Return [x, y] of the center of cell containing provided text 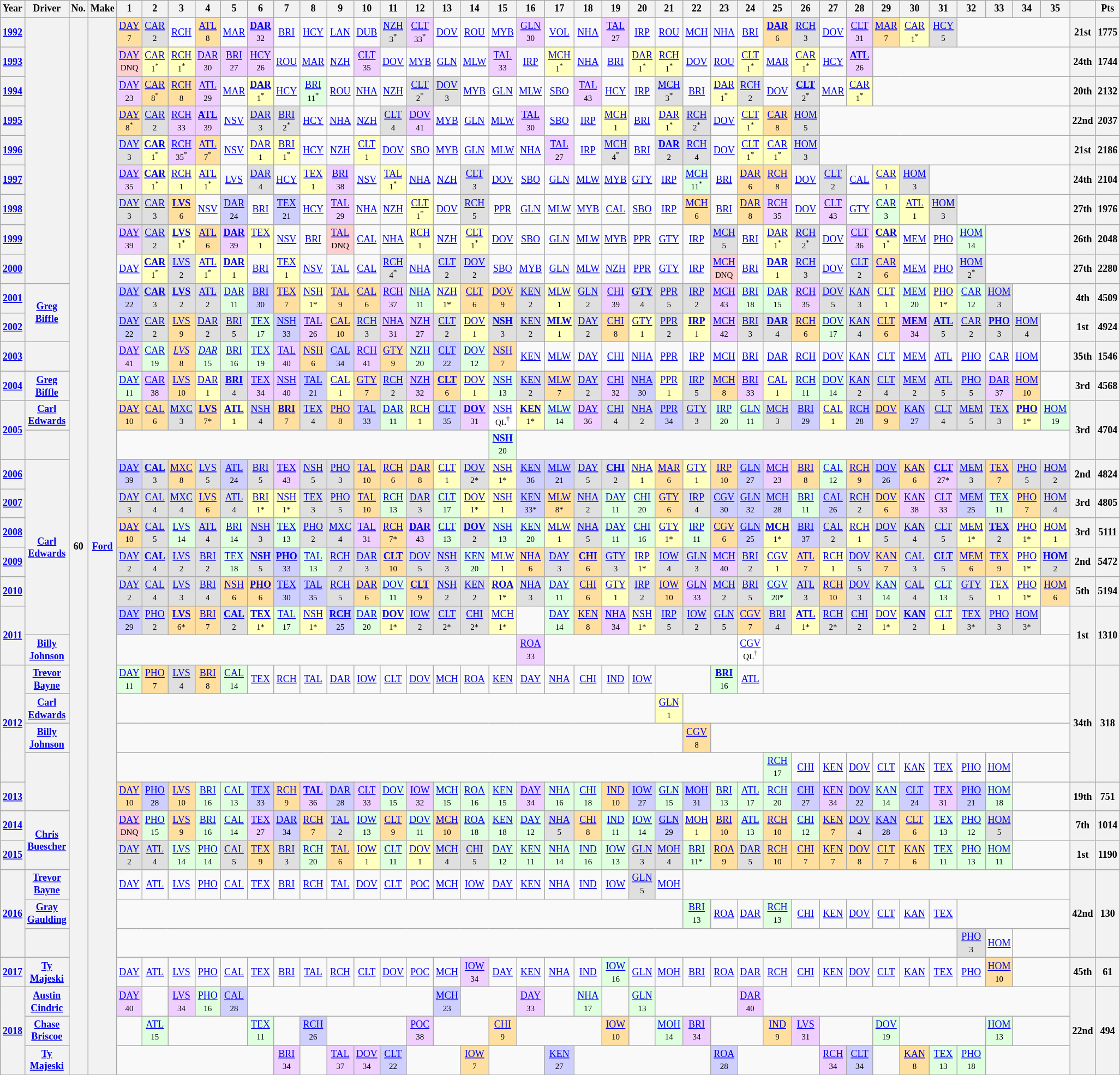
RCH35* [182, 151]
Pts [1107, 9]
KEN27 [559, 1060]
17 [559, 9]
33 [999, 9]
GLN33 [697, 592]
TEX3* [971, 620]
KEN18 [503, 826]
NZH32 [420, 386]
318 [1107, 724]
CGV20* [778, 592]
HCY5 [944, 32]
45th [1082, 972]
42nd [1082, 913]
2186 [1107, 151]
4824 [1107, 474]
LVS5 [207, 474]
RCH26 [313, 1031]
4 [207, 9]
1998 [13, 210]
ATL3 [805, 592]
CHI18 [588, 797]
8 [313, 9]
2018 [13, 1031]
CAL26 [833, 504]
CLT17 [447, 504]
MCH10 [447, 826]
DOV2* [475, 474]
CAR8 [778, 121]
TEX27 [261, 826]
2104 [1107, 180]
1994 [13, 91]
MOH14 [669, 1031]
7 [286, 9]
MLW14 [559, 415]
ROA33 [530, 650]
TEX31 [944, 797]
MCH43 [724, 298]
22 [697, 9]
KAN7 [886, 562]
5472 [1107, 562]
CAL12 [833, 474]
GLN13 [642, 1002]
12 [420, 9]
1546 [1107, 357]
GTY7 [367, 386]
TAL9 [340, 298]
BRI14 [234, 533]
1310 [1107, 635]
BRI10 [724, 826]
IND16 [588, 855]
TAL37 [340, 1060]
18 [588, 9]
1775 [1107, 32]
ROA18 [475, 826]
MCH4 [447, 855]
KEN8 [588, 620]
RCH25 [340, 620]
DAR24 [234, 210]
CGV1 [778, 562]
CAR8* [155, 91]
2013 [13, 797]
MAR6 [669, 474]
TAL35 [313, 592]
NSH33 [286, 327]
GTY9 [393, 357]
MEM6 [971, 562]
4805 [1107, 504]
130 [1107, 913]
DOV31 [475, 415]
751 [1107, 797]
30 [914, 9]
TAL40 [286, 357]
NHA30 [642, 386]
Chase Briscoe [47, 1031]
RCH37 [393, 298]
IOW27 [642, 797]
KAN38 [914, 504]
MCH5 [724, 239]
CAR19 [155, 357]
KAN27 [914, 415]
CLT27* [944, 474]
Ford [103, 546]
NHA3 [530, 592]
DAY29 [129, 620]
5 [234, 9]
CAL28 [234, 1002]
MCHDNQ [724, 268]
NSH2 [447, 592]
TAL6 [340, 855]
TEX43 [286, 474]
ATL13 [751, 826]
KEN1* [530, 415]
DAY5 [588, 474]
2002 [13, 327]
2037 [1107, 121]
DAR32 [261, 32]
PHO6 [261, 592]
CHI12 [805, 826]
DAY40 [129, 1002]
1996 [13, 151]
CAL13 [234, 797]
5111 [1107, 533]
NHA1 [642, 474]
1190 [1107, 855]
NZH3* [393, 32]
CAR [999, 357]
CLT36 [860, 239]
4924 [1107, 327]
2007 [13, 504]
PPR1 [669, 386]
PHO12 [971, 826]
DAR30 [207, 62]
RCH11 [805, 386]
GLN27 [751, 474]
NSH4 [261, 415]
CHI5 [475, 855]
CAR6 [886, 268]
PHO8 [340, 415]
IOW4 [669, 562]
BRI27 [234, 62]
HOM2* [971, 268]
14 [475, 9]
CAR12 [971, 298]
PPR5 [669, 298]
CGV7 [751, 620]
ROA1* [503, 592]
DAY8* [129, 121]
POC38 [420, 1031]
DAR28 [340, 797]
2012 [13, 724]
TEX18 [234, 562]
MCH8 [724, 386]
CLT24 [914, 797]
34 [1027, 9]
TAL29 [340, 210]
PHO14 [207, 855]
1993 [13, 62]
CAR38 [155, 386]
Year [13, 9]
RCH17 [778, 767]
5194 [1107, 592]
PPR2 [669, 327]
LVS1* [182, 239]
Austin Cindric [47, 1002]
IRP1 [697, 327]
IRP10 [724, 474]
TAL21 [313, 386]
DUB [367, 32]
MEM1* [971, 533]
20th [1082, 91]
KEN34 [833, 797]
ATL39 [207, 121]
IOW34 [475, 972]
2001 [13, 298]
1992 [13, 32]
NZH27 [420, 327]
HOM18 [999, 797]
1999 [13, 239]
Chris Buescher [47, 840]
PHO15 [155, 826]
31 [944, 9]
NHA11 [420, 298]
2005 [13, 430]
MOH31 [697, 797]
IRP20 [724, 415]
CLT31 [860, 32]
GLN1 [669, 709]
RCH41 [367, 357]
DAR43 [420, 533]
DOV6 [886, 504]
RCH34 [833, 1060]
GTY1* [669, 533]
MEM34 [914, 327]
27 [833, 9]
2016 [13, 913]
7th [1082, 826]
KAN3 [860, 298]
MEM20 [914, 298]
TAL30 [530, 121]
MLW8* [559, 504]
2003 [13, 357]
DAY23 [129, 91]
DOV15 [393, 797]
IOW14 [642, 826]
DAR20 [367, 620]
HOM1 [1056, 533]
GLN32 [751, 504]
CHI7 [805, 855]
HOM3* [1027, 620]
ATL24 [234, 474]
NZH1* [447, 298]
19 [616, 9]
ATL8 [207, 32]
TAL13 [313, 562]
1 [129, 9]
NSH20 [503, 445]
IRP1* [642, 562]
PHO13 [971, 855]
DOV22 [860, 797]
2008 [13, 533]
IRP11 [697, 533]
NHA6 [530, 562]
ATL7* [207, 151]
TEX21 [286, 210]
TEX33 [261, 797]
1976 [1107, 210]
KEN36 [530, 474]
CAL34 [340, 357]
1744 [1107, 62]
TEX1* [261, 620]
DAY35 [129, 180]
MCH6 [697, 210]
DAR5 [751, 855]
32 [971, 9]
GLN15 [669, 797]
ATL26 [860, 62]
MOH4 [669, 855]
19th [1082, 797]
PHO21 [971, 797]
MCH3 [778, 415]
2017 [13, 972]
TEX2 [999, 533]
TAL36 [313, 797]
NSH40 [286, 386]
NSH7 [503, 357]
TAL26 [313, 327]
KAN8 [914, 1060]
TAL1* [393, 180]
DOV19 [886, 1031]
2280 [1107, 268]
LVS31 [805, 1031]
CLT10 [393, 562]
ATL6 [207, 239]
4704 [1107, 430]
GLN2 [588, 298]
LVS6* [182, 620]
RCH7 [313, 826]
CHI2* [475, 620]
ATL7 [805, 562]
ROA9 [724, 855]
LVS3 [182, 592]
MCH1 [616, 121]
IOW16 [616, 972]
IND10 [616, 797]
BRI30 [261, 298]
MXC3 [182, 415]
21 [669, 9]
BRI2* [286, 121]
PHO33 [286, 562]
BRI18 [751, 298]
MEM3 [971, 474]
CLT34 [860, 1060]
TAL31 [367, 533]
GLN30 [530, 32]
HOM14 [971, 239]
RCH4 [697, 151]
DOV4 [860, 826]
MLW21 [559, 474]
1997 [13, 180]
IND9 [778, 1031]
4509 [1107, 298]
HOM13 [999, 1031]
TALDNQ [340, 239]
DOV14 [833, 386]
GTY6 [669, 504]
NZH20 [420, 357]
RCH28 [860, 415]
CHI32 [616, 386]
35 [1056, 9]
GLN25 [751, 533]
BRI33 [751, 386]
KAN28 [886, 826]
TAL17 [286, 620]
KEN15 [503, 797]
Gray Gaulding [47, 913]
Make [103, 9]
HCY26 [261, 62]
RCH33 [182, 121]
2006 [13, 474]
DOV17 [833, 327]
NHA31 [393, 327]
MCH3* [669, 91]
DOV34 [367, 1060]
DAY33 [530, 1002]
24 [751, 9]
16 [530, 9]
DOV26 [886, 474]
29 [886, 9]
61 [1107, 972]
LVS4 [182, 679]
DAY36 [588, 415]
2015 [13, 855]
2011 [13, 635]
MCH40 [724, 562]
IRP4 [697, 504]
ROA16 [475, 797]
ATL17 [751, 797]
DAR39 [234, 239]
6 [261, 9]
CLT7 [886, 855]
NHA17 [588, 1002]
DOV12 [475, 357]
GLN29 [669, 826]
MEM25 [971, 504]
MCH42 [724, 327]
KEN11 [530, 855]
CHI39 [616, 298]
DAY41 [129, 357]
BRI38 [340, 180]
CHI16 [642, 533]
MXC8 [182, 474]
NHA16 [559, 797]
DOV8 [860, 855]
CGV6 [724, 533]
CLT11 [393, 855]
3 [182, 9]
DAR40 [751, 1002]
HOM6 [1056, 592]
BRI11 [805, 504]
NHA14 [559, 855]
25 [778, 9]
MOH1 [697, 826]
DAR34 [286, 826]
PHO16 [207, 1002]
2132 [1107, 91]
HOM19 [1056, 415]
HOM11 [999, 855]
ATL15 [155, 1031]
ATL2 [207, 298]
GTY4 [642, 298]
CGV8 [697, 738]
DAY34 [530, 797]
DAY7 [129, 32]
CHI20 [642, 504]
28 [860, 9]
20 [642, 9]
MCH15 [447, 797]
CAR1 [886, 180]
IOW1 [367, 855]
NSH1 [503, 504]
34th [1082, 724]
MCH11* [697, 180]
CLT43 [833, 210]
26 [805, 9]
4568 [1107, 386]
NHA34 [616, 620]
MAR7 [886, 32]
VOL [559, 32]
5th [1082, 592]
1014 [1107, 826]
2014 [13, 826]
CAL10 [340, 327]
ATL29 [207, 91]
11 [393, 9]
BRI29 [805, 415]
CHI4 [616, 415]
CHI27 [805, 797]
26th [1082, 239]
MCH2 [724, 592]
DOV41 [420, 121]
LAN [340, 32]
IOW7 [475, 1060]
BRI37 [805, 533]
23 [724, 9]
RCH7* [393, 533]
KEN33* [530, 504]
NSHQL† [503, 415]
GLN11 [751, 415]
LVS34 [182, 1002]
CGV30 [724, 504]
2048 [1107, 239]
15 [503, 9]
TEX19 [261, 357]
PPR34 [669, 415]
2010 [13, 592]
MCH28 [778, 504]
TAL43 [588, 91]
10 [367, 9]
CHI9 [503, 1031]
CLT33* [420, 32]
494 [1107, 1031]
GTY5 [971, 592]
4th [1082, 298]
2004 [13, 386]
IND11 [616, 826]
PHO28 [155, 797]
MEM5 [971, 415]
IOW32 [420, 797]
RCH4* [393, 268]
MLW7 [559, 386]
1995 [13, 121]
35th [1082, 357]
PHO18 [971, 1060]
MEM2 [914, 386]
CLT3 [475, 180]
TEX4 [313, 415]
13 [447, 9]
TAL2 [340, 826]
No. [79, 9]
DAR37 [999, 386]
DAY14 [559, 620]
2000 [13, 268]
TEX17 [261, 327]
ROA28 [724, 1060]
MCH4* [616, 151]
9 [340, 9]
60 [79, 546]
2009 [13, 562]
TEX34 [261, 386]
CGVQL† [751, 650]
LVS8 [182, 357]
Driver [47, 9]
2 [155, 9]
TEX30 [286, 592]
LVS7* [207, 415]
